Pinpoint the cell where the given text exists, returning its [x, y] midpoint coordinate. 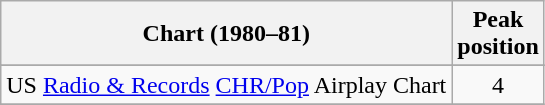
Chart (1980–81) [226, 34]
US Radio & Records CHR/Pop Airplay Chart [226, 85]
Peakposition [498, 34]
4 [498, 85]
